Extract the (X, Y) coordinate from the center of the cell holding the provided text.  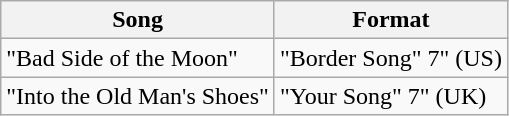
"Into the Old Man's Shoes" (138, 96)
"Bad Side of the Moon" (138, 58)
Song (138, 20)
"Border Song" 7" (US) (390, 58)
"Your Song" 7" (UK) (390, 96)
Format (390, 20)
